Detect which cell encompasses the target text, then output its (X, Y) center coordinate. 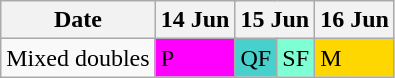
Mixed doubles (78, 58)
Date (78, 20)
M (355, 58)
16 Jun (355, 20)
14 Jun (195, 20)
QF (256, 58)
15 Jun (275, 20)
P (195, 58)
SF (296, 58)
